Provide the (x, y) coordinate of the cell's center where the given text is located.  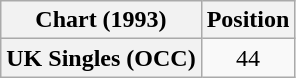
44 (248, 58)
UK Singles (OCC) (101, 58)
Chart (1993) (101, 20)
Position (248, 20)
